Output the [x, y] coordinate of the center of the cell containing the given text.  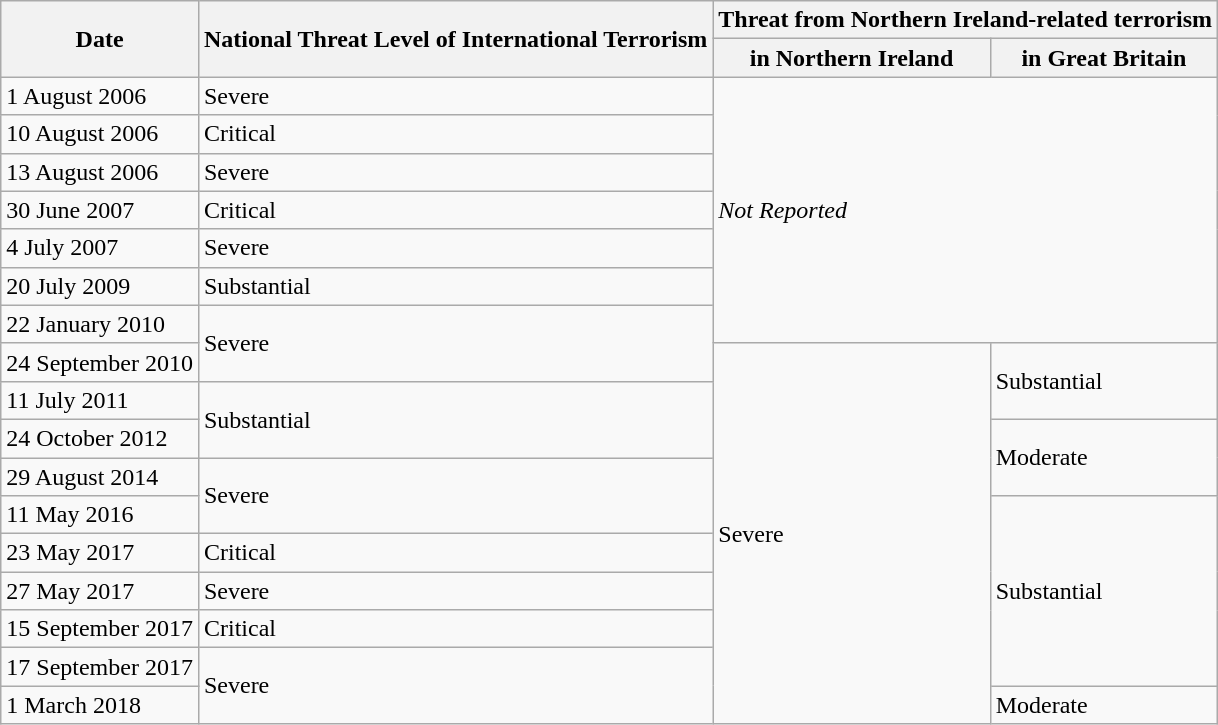
in Great Britain [1104, 58]
1 March 2018 [100, 705]
24 October 2012 [100, 438]
in Northern Ireland [852, 58]
10 August 2006 [100, 134]
24 September 2010 [100, 362]
Not Reported [966, 210]
13 August 2006 [100, 172]
30 June 2007 [100, 210]
15 September 2017 [100, 629]
22 January 2010 [100, 324]
20 July 2009 [100, 286]
Threat from Northern Ireland-related terrorism [966, 20]
11 July 2011 [100, 400]
National Threat Level of International Terrorism [455, 39]
29 August 2014 [100, 477]
1 August 2006 [100, 96]
23 May 2017 [100, 553]
11 May 2016 [100, 515]
17 September 2017 [100, 667]
27 May 2017 [100, 591]
Date [100, 39]
4 July 2007 [100, 248]
